Detect which cell encompasses the target text, then output its [x, y] center coordinate. 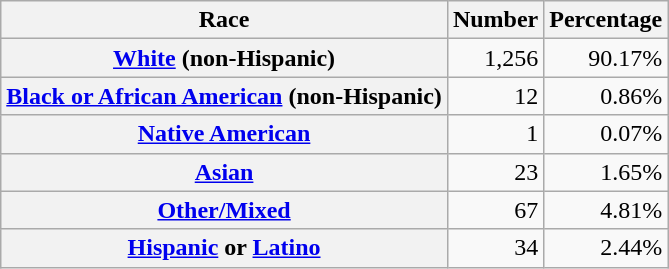
Black or African American (non-Hispanic) [224, 96]
1,256 [495, 58]
Number [495, 20]
4.81% [606, 210]
2.44% [606, 248]
Asian [224, 172]
Other/Mixed [224, 210]
1.65% [606, 172]
34 [495, 248]
Hispanic or Latino [224, 248]
90.17% [606, 58]
White (non-Hispanic) [224, 58]
67 [495, 210]
0.07% [606, 134]
0.86% [606, 96]
12 [495, 96]
Percentage [606, 20]
Native American [224, 134]
1 [495, 134]
23 [495, 172]
Race [224, 20]
